Pinpoint the cell where the given text exists, returning its [x, y] midpoint coordinate. 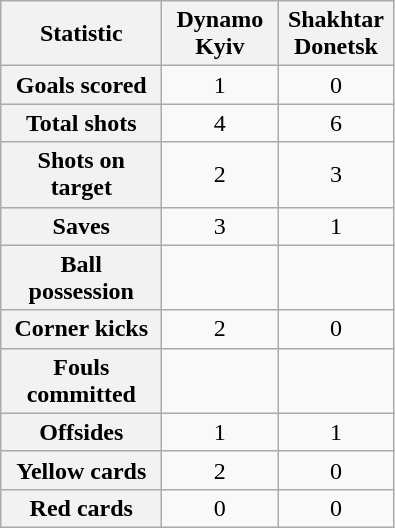
6 [336, 123]
Statistic [82, 34]
4 [220, 123]
Yellow cards [82, 470]
Shots on target [82, 174]
Ball possession [82, 278]
Fouls committed [82, 380]
Red cards [82, 508]
Goals scored [82, 85]
Offsides [82, 432]
Saves [82, 226]
Corner kicks [82, 329]
Total shots [82, 123]
Dynamo Kyiv [220, 34]
Shakhtar Donetsk [336, 34]
